Determine the [x, y] coordinate at the center of the cell enclosing the given text.  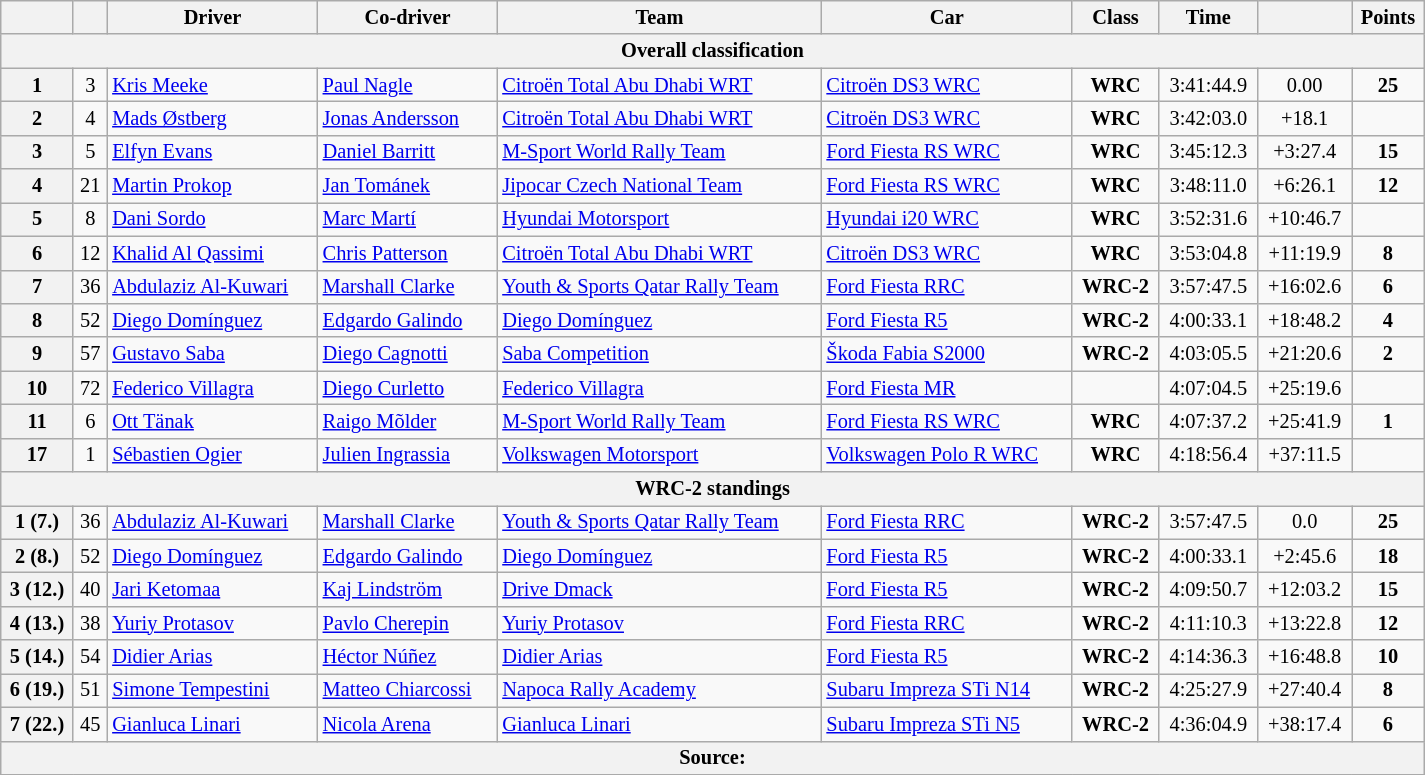
+2:45.6 [1305, 556]
Elfyn Evans [212, 152]
4:03:05.5 [1208, 354]
4:11:10.3 [1208, 623]
Mads Østberg [212, 118]
45 [90, 724]
Hyundai i20 WRC [948, 219]
3:42:03.0 [1208, 118]
Ford Fiesta MR [948, 388]
Dani Sordo [212, 219]
40 [90, 589]
+27:40.4 [1305, 690]
+18.1 [1305, 118]
Julien Ingrassia [408, 455]
21 [90, 186]
3:48:11.0 [1208, 186]
Škoda Fabia S2000 [948, 354]
Napoca Rally Academy [659, 690]
7 [38, 287]
Sébastien Ogier [212, 455]
Diego Cagnotti [408, 354]
Overall classification [713, 51]
Time [1208, 17]
4:07:04.5 [1208, 388]
Martin Prokop [212, 186]
+37:11.5 [1305, 455]
+25:19.6 [1305, 388]
5 (14.) [38, 657]
57 [90, 354]
+16:48.8 [1305, 657]
Volkswagen Polo R WRC [948, 455]
4:18:56.4 [1208, 455]
Class [1116, 17]
3:52:31.6 [1208, 219]
18 [1388, 556]
+16:02.6 [1305, 287]
Car [948, 17]
4:14:36.3 [1208, 657]
WRC-2 standings [713, 489]
54 [90, 657]
72 [90, 388]
9 [38, 354]
Raigo Mõlder [408, 421]
Team [659, 17]
+12:03.2 [1305, 589]
+21:20.6 [1305, 354]
4:07:37.2 [1208, 421]
Nicola Arena [408, 724]
+10:46.7 [1305, 219]
Source: [713, 758]
Points [1388, 17]
Kris Meeke [212, 85]
Subaru Impreza STi N14 [948, 690]
+38:17.4 [1305, 724]
Matteo Chiarcossi [408, 690]
Jipocar Czech National Team [659, 186]
Khalid Al Qassimi [212, 253]
17 [38, 455]
Ott Tänak [212, 421]
38 [90, 623]
Gustavo Saba [212, 354]
4:25:27.9 [1208, 690]
Chris Patterson [408, 253]
+25:41.9 [1305, 421]
0.00 [1305, 85]
3 (12.) [38, 589]
Jonas Andersson [408, 118]
Kaj Lindström [408, 589]
Jan Tománek [408, 186]
Saba Competition [659, 354]
Hyundai Motorsport [659, 219]
Pavlo Cherepin [408, 623]
3:53:04.8 [1208, 253]
Héctor Núñez [408, 657]
1 (7.) [38, 522]
2 (8.) [38, 556]
3:41:44.9 [1208, 85]
7 (22.) [38, 724]
Driver [212, 17]
51 [90, 690]
4:36:04.9 [1208, 724]
+3:27.4 [1305, 152]
Daniel Barritt [408, 152]
+11:19.9 [1305, 253]
Jari Ketomaa [212, 589]
Diego Curletto [408, 388]
3:45:12.3 [1208, 152]
Co-driver [408, 17]
11 [38, 421]
+18:48.2 [1305, 320]
+13:22.8 [1305, 623]
Marc Martí [408, 219]
4 (13.) [38, 623]
Subaru Impreza STi N5 [948, 724]
Simone Tempestini [212, 690]
Volkswagen Motorsport [659, 455]
6 (19.) [38, 690]
Drive Dmack [659, 589]
0.0 [1305, 522]
+6:26.1 [1305, 186]
4:09:50.7 [1208, 589]
Paul Nagle [408, 85]
